Determine the (X, Y) coordinate at the center of the cell enclosing the given text.  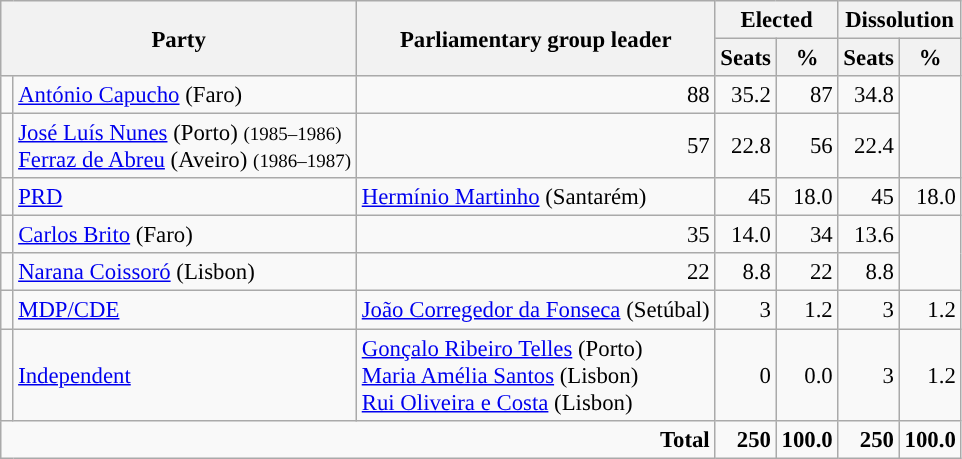
Party (179, 38)
87 (807, 95)
José Luís Nunes (Porto) (1985–1986)Ferraz de Abreu (Aveiro) (1986–1987) (185, 146)
22.4 (868, 146)
João Corregedor da Fonseca (Setúbal) (536, 310)
Carlos Brito (Faro) (185, 235)
Total (358, 439)
MDP/CDE (185, 310)
34 (807, 235)
57 (536, 146)
Gonçalo Ribeiro Telles (Porto)Maria Amélia Santos (Lisbon)Rui Oliveira e Costa (Lisbon) (536, 375)
0.0 (807, 375)
Dissolution (900, 20)
António Capucho (Faro) (185, 95)
35 (536, 235)
Independent (185, 375)
0 (746, 375)
88 (536, 95)
PRD (185, 197)
14.0 (746, 235)
56 (807, 146)
34.8 (868, 95)
Elected (776, 20)
Narana Coissoró (Lisbon) (185, 273)
Parliamentary group leader (536, 38)
13.6 (868, 235)
22.8 (746, 146)
35.2 (746, 95)
Hermínio Martinho (Santarém) (536, 197)
